Return (X, Y) of the center of cell containing provided text 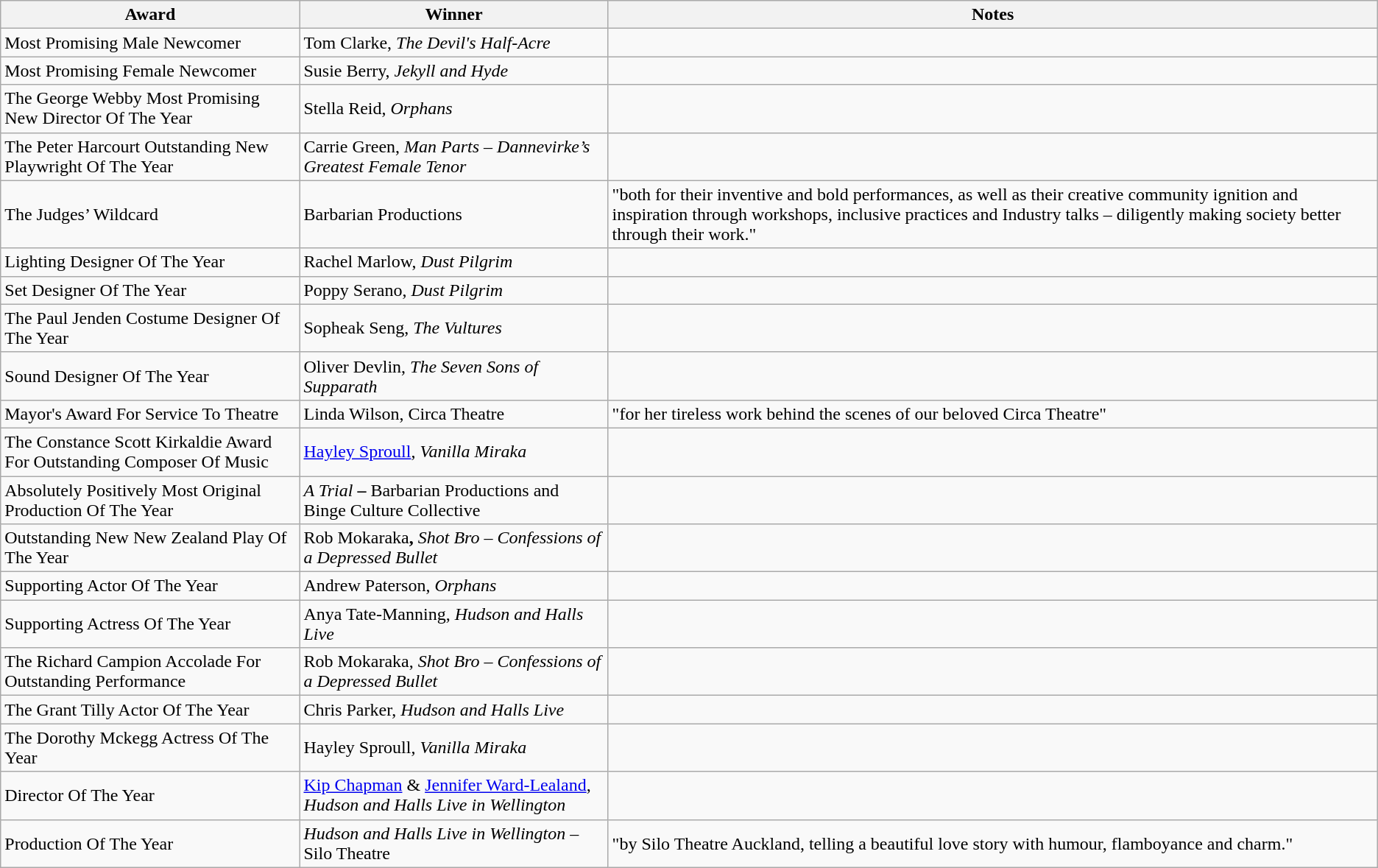
Tom Clarke, The Devil's Half-Acre (453, 43)
Director Of The Year (150, 795)
"for her tireless work behind the scenes of our beloved Circa Theatre" (992, 414)
Most Promising Male Newcomer (150, 43)
Supporting Actor Of The Year (150, 586)
Absolutely Positively Most Original Production Of The Year (150, 499)
Chris Parker, Hudson and Halls Live (453, 710)
Rachel Marlow, Dust Pilgrim (453, 262)
The Paul Jenden Costume Designer Of The Year (150, 328)
Oliver Devlin, The Seven Sons of Supparath (453, 375)
Susie Berry, Jekyll and Hyde (453, 71)
Sound Designer Of The Year (150, 375)
Supporting Actress Of The Year (150, 624)
Poppy Serano, Dust Pilgrim (453, 290)
Production Of The Year (150, 844)
Sopheak Seng, The Vultures (453, 328)
Notes (992, 15)
The Richard Campion Accolade For Outstanding Performance (150, 671)
Anya Tate-Manning, Hudson and Halls Live (453, 624)
Winner (453, 15)
Andrew Paterson, Orphans (453, 586)
The Judges’ Wildcard (150, 214)
Hudson and Halls Live in Wellington – Silo Theatre (453, 844)
Set Designer Of The Year (150, 290)
"by Silo Theatre Auckland, telling a beautiful love story with humour, flamboyance and charm." (992, 844)
The Dorothy Mckegg Actress Of The Year (150, 748)
Barbarian Productions (453, 214)
Lighting Designer Of The Year (150, 262)
The Constance Scott Kirkaldie Award For Outstanding Composer Of Music (150, 452)
Most Promising Female Newcomer (150, 71)
Linda Wilson, Circa Theatre (453, 414)
Mayor's Award For Service To Theatre (150, 414)
The Peter Harcourt Outstanding New Playwright Of The Year (150, 156)
Stella Reid, Orphans (453, 109)
Outstanding New New Zealand Play Of The Year (150, 548)
The George Webby Most Promising New Director Of The Year (150, 109)
Award (150, 15)
Carrie Green, Man Parts – Dannevirke’s Greatest Female Tenor (453, 156)
A Trial – Barbarian Productions and Binge Culture Collective (453, 499)
Kip Chapman & Jennifer Ward-Lealand, Hudson and Halls Live in Wellington (453, 795)
The Grant Tilly Actor Of The Year (150, 710)
